Provide the (x, y) coordinate of the cell's center where the given text is located.  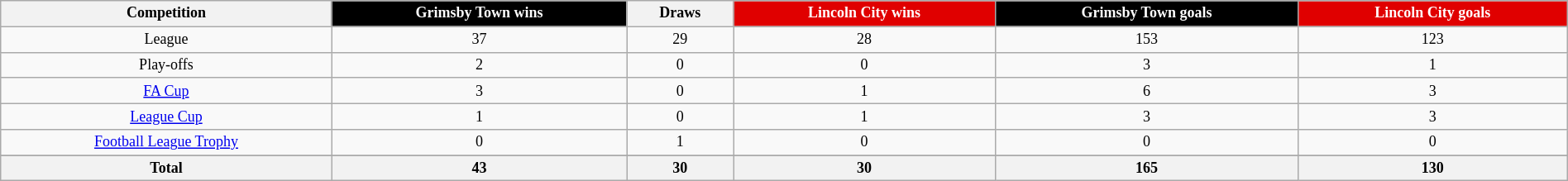
FA Cup (166, 91)
Lincoln City wins (863, 13)
123 (1432, 40)
League (166, 40)
Grimsby Town goals (1147, 13)
130 (1432, 169)
153 (1147, 40)
Grimsby Town wins (480, 13)
Draws (680, 13)
165 (1147, 169)
6 (1147, 91)
Competition (166, 13)
37 (480, 40)
Total (166, 169)
Football League Trophy (166, 142)
Lincoln City goals (1432, 13)
43 (480, 169)
2 (480, 64)
28 (863, 40)
29 (680, 40)
League Cup (166, 116)
Play-offs (166, 64)
